Search for the cell housing the specified text and yield its [X, Y] center coordinate. 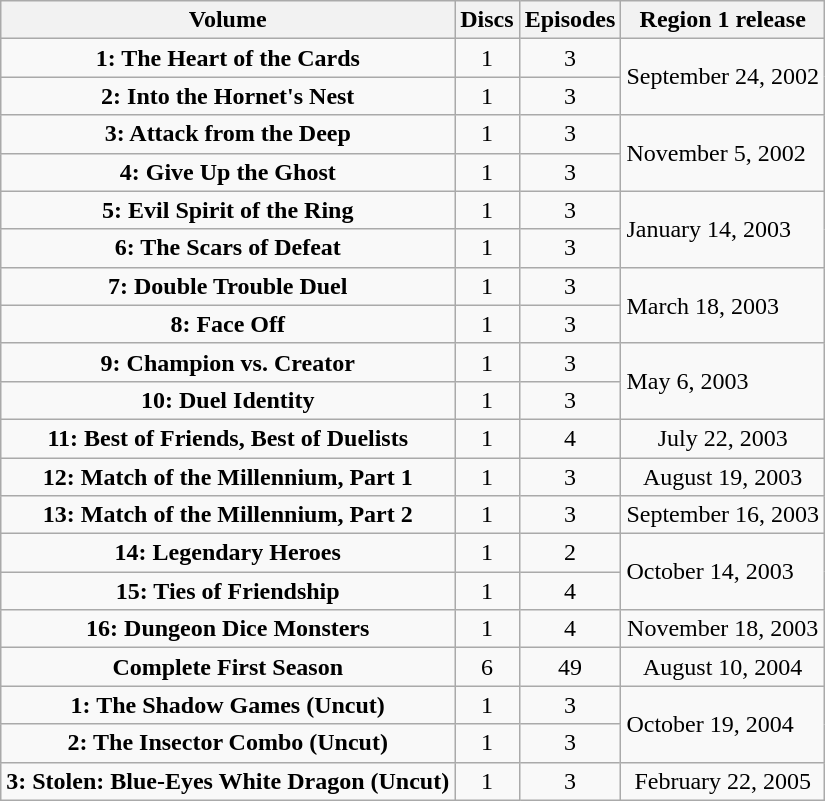
12: Match of the Millennium, Part 1 [228, 477]
7: Double Trouble Duel [228, 286]
August 10, 2004 [723, 667]
16: Dungeon Dice Monsters [228, 629]
3: Attack from the Deep [228, 134]
6 [487, 667]
1: The Shadow Games (Uncut) [228, 705]
13: Match of the Millennium, Part 2 [228, 515]
5: Evil Spirit of the Ring [228, 210]
9: Champion vs. Creator [228, 362]
Volume [228, 20]
July 22, 2003 [723, 438]
15: Ties of Friendship [228, 591]
11: Best of Friends, Best of Duelists [228, 438]
3: Stolen: Blue-Eyes White Dragon (Uncut) [228, 781]
November 18, 2003 [723, 629]
Region 1 release [723, 20]
Discs [487, 20]
February 22, 2005 [723, 781]
January 14, 2003 [723, 229]
May 6, 2003 [723, 381]
Complete First Season [228, 667]
Episodes [570, 20]
November 5, 2002 [723, 153]
March 18, 2003 [723, 305]
2: Into the Hornet's Nest [228, 96]
6: The Scars of Defeat [228, 248]
8: Face Off [228, 324]
2 [570, 553]
September 16, 2003 [723, 515]
4: Give Up the Ghost [228, 172]
August 19, 2003 [723, 477]
10: Duel Identity [228, 400]
October 19, 2004 [723, 724]
14: Legendary Heroes [228, 553]
October 14, 2003 [723, 572]
2: The Insector Combo (Uncut) [228, 743]
September 24, 2002 [723, 77]
1: The Heart of the Cards [228, 58]
49 [570, 667]
